Find where the given text appears and provide that cell's center as (X, Y) coordinate. 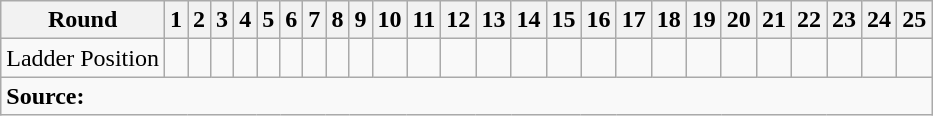
18 (668, 20)
10 (390, 20)
21 (774, 20)
25 (914, 20)
20 (738, 20)
17 (634, 20)
23 (844, 20)
7 (314, 20)
Source: (466, 96)
14 (528, 20)
15 (564, 20)
2 (200, 20)
6 (292, 20)
11 (424, 20)
4 (246, 20)
8 (338, 20)
12 (458, 20)
22 (808, 20)
Round (83, 20)
Ladder Position (83, 58)
13 (494, 20)
5 (268, 20)
16 (598, 20)
9 (360, 20)
24 (880, 20)
3 (222, 20)
1 (176, 20)
19 (704, 20)
